Identify which cell holds the provided text, then report its (X, Y) central coordinate. 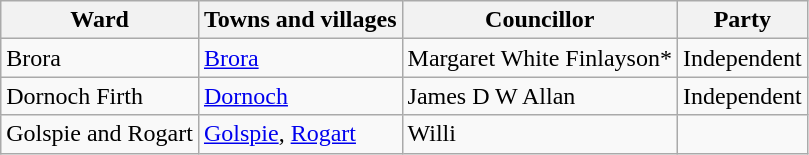
Ward (100, 20)
Dornoch (300, 96)
Dornoch Firth (100, 96)
Towns and villages (300, 20)
Councillor (540, 20)
James D W Allan (540, 96)
Margaret White Finlayson* (540, 58)
Golspie, Rogart (300, 134)
Golspie and Rogart (100, 134)
Party (742, 20)
Willi (540, 134)
